Locate the cell with the specified text and output its [x, y] center coordinate. 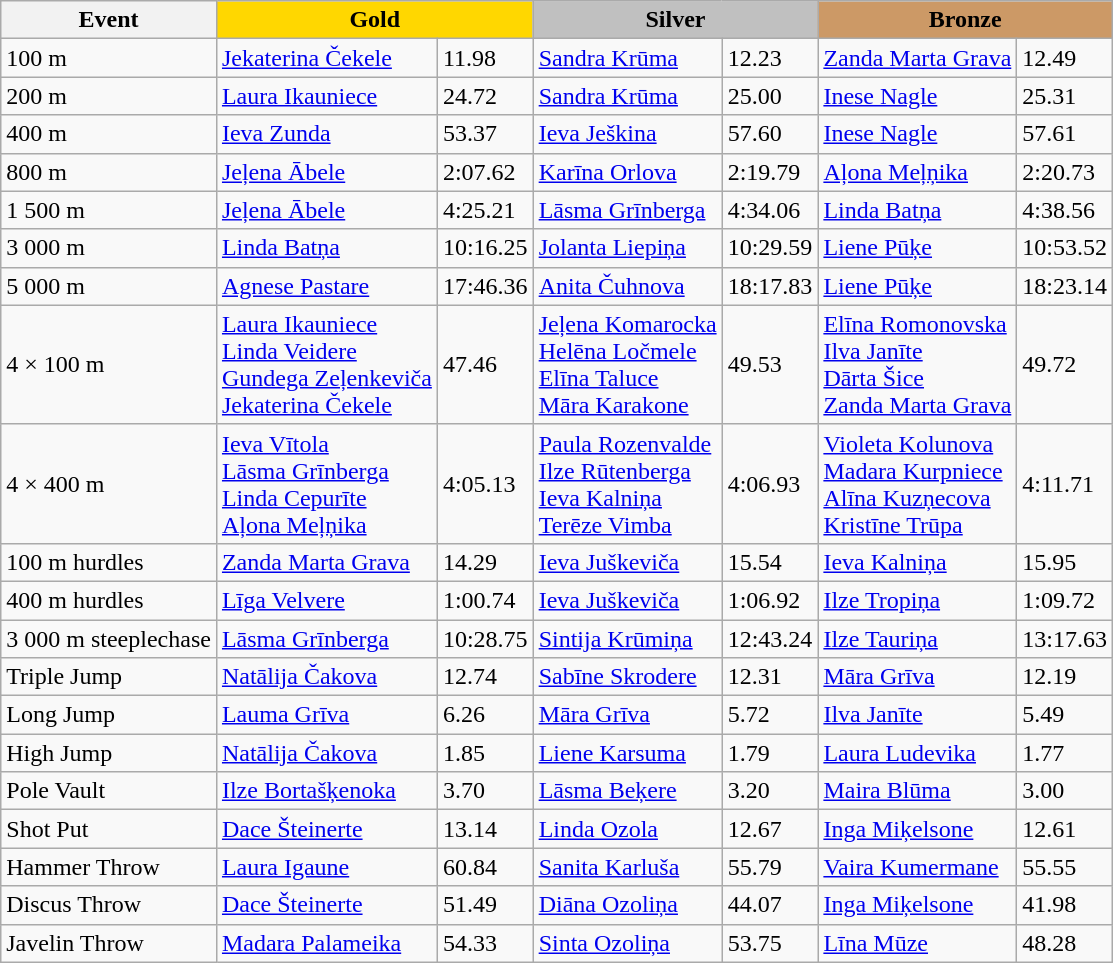
Hammer Throw [109, 867]
Laura Ludevika [918, 753]
4:06.93 [770, 484]
Ilze Bortašķenoka [326, 791]
Ieva Kalniņa [918, 562]
Bronze [966, 20]
Sintija Krūmiņa [628, 639]
53.37 [485, 134]
2:19.79 [770, 172]
Madara Palameika [326, 943]
Laura IkaunieceLinda VeidereGundega ZeļenkevičaJekaterina Čekele [326, 364]
Triple Jump [109, 677]
Līga Velvere [326, 600]
55.55 [1065, 867]
1:06.92 [770, 600]
11.98 [485, 58]
Ieva Ješkina [628, 134]
55.79 [770, 867]
Gold [374, 20]
Ilva Janīte [918, 715]
Event [109, 20]
Long Jump [109, 715]
800 m [109, 172]
Anita Čuhnova [628, 286]
Diāna Ozoliņa [628, 905]
60.84 [485, 867]
Agnese Pastare [326, 286]
Maira Blūma [918, 791]
400 m [109, 134]
49.53 [770, 364]
Līna Mūze [918, 943]
1.79 [770, 753]
18:23.14 [1065, 286]
Sabīne Skrodere [628, 677]
12.61 [1065, 829]
Ilze Tauriņa [918, 639]
44.07 [770, 905]
14.29 [485, 562]
41.98 [1065, 905]
12.49 [1065, 58]
13.14 [485, 829]
Elīna RomonovskaIlva JanīteDārta ŠiceZanda Marta Grava [918, 364]
2:20.73 [1065, 172]
12.31 [770, 677]
4:38.56 [1065, 210]
5.72 [770, 715]
5.49 [1065, 715]
Laura Ikauniece [326, 96]
Lauma Grīva [326, 715]
Aļona Meļņika [918, 172]
Laura Igaune [326, 867]
3.20 [770, 791]
10:29.59 [770, 248]
4:34.06 [770, 210]
15.54 [770, 562]
Shot Put [109, 829]
48.28 [1065, 943]
Paula RozenvaldeIlze RūtenbergaIeva KalniņaTerēze Vimba [628, 484]
Lāsma Beķere [628, 791]
5 000 m [109, 286]
4 × 400 m [109, 484]
High Jump [109, 753]
25.31 [1065, 96]
6.26 [485, 715]
3 000 m [109, 248]
1 500 m [109, 210]
1:09.72 [1065, 600]
1.85 [485, 753]
Discus Throw [109, 905]
24.72 [485, 96]
Liene Karsuma [628, 753]
Jolanta Liepiņa [628, 248]
Ilze Tropiņa [918, 600]
10:28.75 [485, 639]
Violeta KolunovaMadara KurpnieceAlīna KuzņecovaKristīne Trūpa [918, 484]
12.19 [1065, 677]
400 m hurdles [109, 600]
4:11.71 [1065, 484]
Ieva Zunda [326, 134]
12:43.24 [770, 639]
12.23 [770, 58]
10:53.52 [1065, 248]
57.61 [1065, 134]
Linda Ozola [628, 829]
53.75 [770, 943]
4:25.21 [485, 210]
51.49 [485, 905]
3 000 m steeplechase [109, 639]
Karīna Orlova [628, 172]
25.00 [770, 96]
1.77 [1065, 753]
54.33 [485, 943]
Pole Vault [109, 791]
13:17.63 [1065, 639]
Ieva VītolaLāsma GrīnbergaLinda CepurīteAļona Meļņika [326, 484]
Jeļena KomarockaHelēna LočmeleElīna TaluceMāra Karakone [628, 364]
4:05.13 [485, 484]
47.46 [485, 364]
12.74 [485, 677]
18:17.83 [770, 286]
15.95 [1065, 562]
2:07.62 [485, 172]
Sinta Ozoliņa [628, 943]
100 m [109, 58]
12.67 [770, 829]
1:00.74 [485, 600]
49.72 [1065, 364]
Silver [676, 20]
Sanita Karluša [628, 867]
10:16.25 [485, 248]
Javelin Throw [109, 943]
3.00 [1065, 791]
200 m [109, 96]
100 m hurdles [109, 562]
3.70 [485, 791]
Jekaterina Čekele [326, 58]
17:46.36 [485, 286]
Vaira Kumermane [918, 867]
4 × 100 m [109, 364]
57.60 [770, 134]
